Output the [x, y] coordinate of the center of the cell containing the given text.  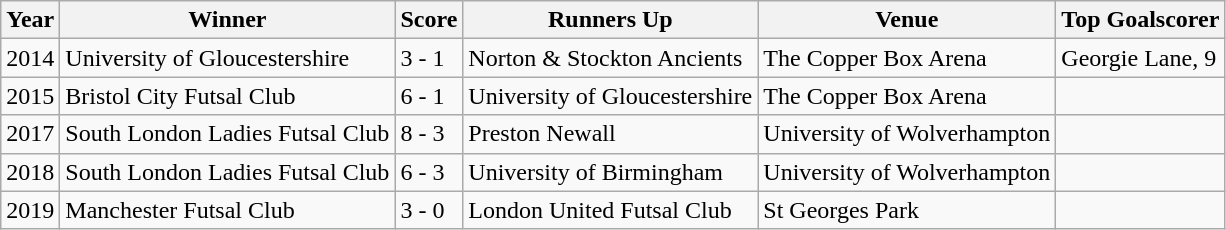
Runners Up [610, 20]
2019 [30, 210]
Winner [228, 20]
University of Birmingham [610, 172]
2014 [30, 58]
3 - 0 [429, 210]
Norton & Stockton Ancients [610, 58]
3 - 1 [429, 58]
Venue [907, 20]
Score [429, 20]
St Georges Park [907, 210]
London United Futsal Club [610, 210]
2017 [30, 134]
Preston Newall [610, 134]
Manchester Futsal Club [228, 210]
8 - 3 [429, 134]
2015 [30, 96]
Bristol City Futsal Club [228, 96]
Top Goalscorer [1140, 20]
6 - 1 [429, 96]
2018 [30, 172]
Georgie Lane, 9 [1140, 58]
Year [30, 20]
6 - 3 [429, 172]
